Identify which cell holds the provided text, then report its [x, y] central coordinate. 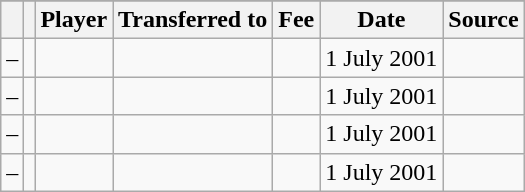
Player [74, 20]
Date [382, 20]
Transferred to [193, 20]
Fee [296, 20]
Source [484, 20]
